Output the [X, Y] coordinate of the center of the cell containing the given text.  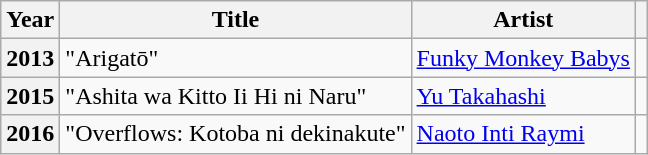
"Ashita wa Kitto Ii Hi ni Naru" [236, 96]
2015 [30, 96]
Funky Monkey Babys [523, 58]
2016 [30, 134]
"Overflows: Kotoba ni dekinakute" [236, 134]
Title [236, 20]
Year [30, 20]
"Arigatō" [236, 58]
Yu Takahashi [523, 96]
Artist [523, 20]
2013 [30, 58]
Naoto Inti Raymi [523, 134]
